Identify which cell holds the provided text, then report its [x, y] central coordinate. 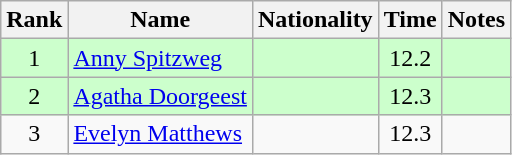
Name [160, 20]
Time [410, 20]
Notes [476, 20]
2 [34, 96]
Nationality [315, 20]
Agatha Doorgeest [160, 96]
Evelyn Matthews [160, 134]
12.2 [410, 58]
3 [34, 134]
Anny Spitzweg [160, 58]
1 [34, 58]
Rank [34, 20]
